Capture the cell that displays the provided text and extract its (x, y) central coordinate. 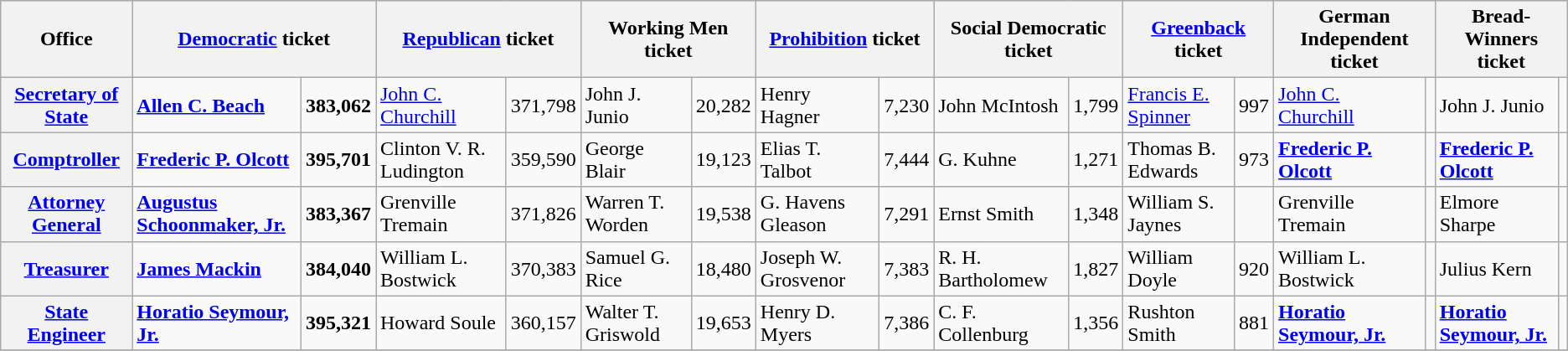
Social Democratic ticket (1029, 39)
James Mackin (217, 268)
Henry Hagner (818, 106)
R. H. Bartholomew (1002, 268)
7,230 (906, 106)
19,653 (724, 323)
German Independent ticket (1355, 39)
7,291 (906, 214)
1,348 (1096, 214)
395,701 (338, 159)
19,538 (724, 214)
Greenback ticket (1199, 39)
7,386 (906, 323)
Treasurer (67, 268)
G. Kuhne (1002, 159)
20,282 (724, 106)
Walter T. Griswold (636, 323)
John McIntosh (1002, 106)
997 (1253, 106)
Rushton Smith (1179, 323)
Elias T. Talbot (818, 159)
383,367 (338, 214)
Attorney General (67, 214)
William Doyle (1179, 268)
George Blair (636, 159)
Henry D. Myers (818, 323)
1,799 (1096, 106)
383,062 (338, 106)
395,321 (338, 323)
7,444 (906, 159)
19,123 (724, 159)
920 (1253, 268)
Julius Kern (1496, 268)
Secretary of State (67, 106)
1,271 (1096, 159)
Prohibition ticket (844, 39)
384,040 (338, 268)
881 (1253, 323)
18,480 (724, 268)
1,827 (1096, 268)
Bread-Winners ticket (1501, 39)
Thomas B. Edwards (1179, 159)
William S. Jaynes (1179, 214)
G. Havens Gleason (818, 214)
Joseph W. Grosvenor (818, 268)
360,157 (543, 323)
Elmore Sharpe (1496, 214)
Augustus Schoonmaker, Jr. (217, 214)
7,383 (906, 268)
371,798 (543, 106)
C. F. Collenburg (1002, 323)
Allen C. Beach (217, 106)
Samuel G. Rice (636, 268)
Ernst Smith (1002, 214)
Comptroller (67, 159)
Clinton V. R. Ludington (441, 159)
Working Men ticket (668, 39)
359,590 (543, 159)
1,356 (1096, 323)
Republican ticket (477, 39)
Office (67, 39)
Howard Soule (441, 323)
370,383 (543, 268)
371,826 (543, 214)
973 (1253, 159)
Warren T. Worden (636, 214)
Democratic ticket (255, 39)
Francis E. Spinner (1179, 106)
State Engineer (67, 323)
